Determine the [X, Y] coordinate at the center of the cell enclosing the given text.  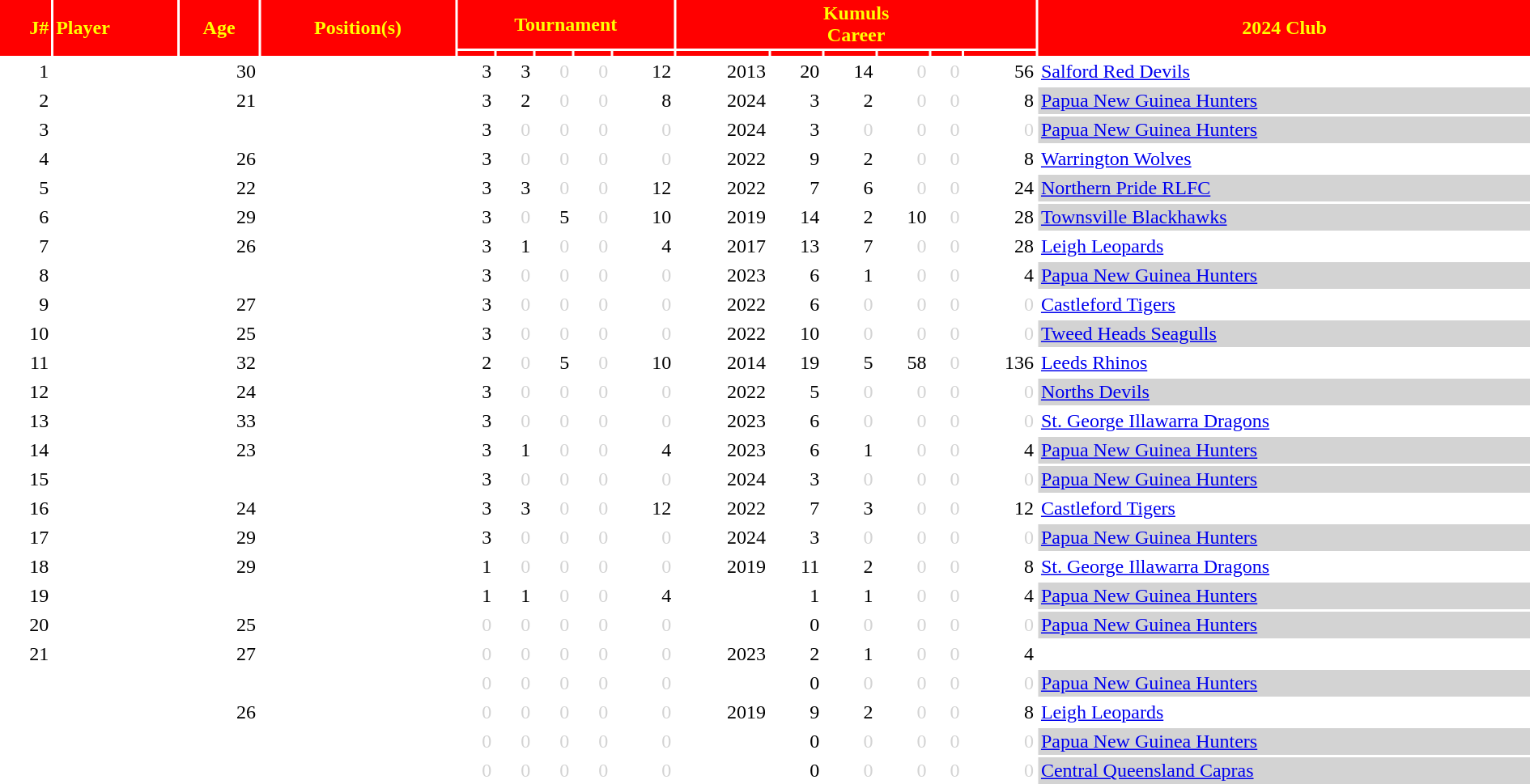
Age [219, 28]
Northern Pride RLFC [1284, 188]
17 [26, 537]
18 [26, 566]
32 [219, 362]
2013 [722, 71]
33 [219, 421]
Warrington Wolves [1284, 159]
15 [26, 479]
58 [903, 362]
Tweed Heads Seagulls [1284, 333]
2017 [722, 246]
Norths Devils [1284, 392]
2024 Club [1284, 28]
Townsville Blackhawks [1284, 217]
Salford Red Devils [1284, 71]
56 [1000, 71]
Position(s) [358, 28]
J# [26, 28]
22 [219, 188]
Leeds Rhinos [1284, 362]
30 [219, 71]
Player [115, 28]
Central Queensland Capras [1284, 770]
16 [26, 508]
Tournament [565, 24]
Kumuls Career [856, 24]
2014 [722, 362]
136 [1000, 362]
23 [219, 450]
